Return (x, y) of the center of cell containing provided text 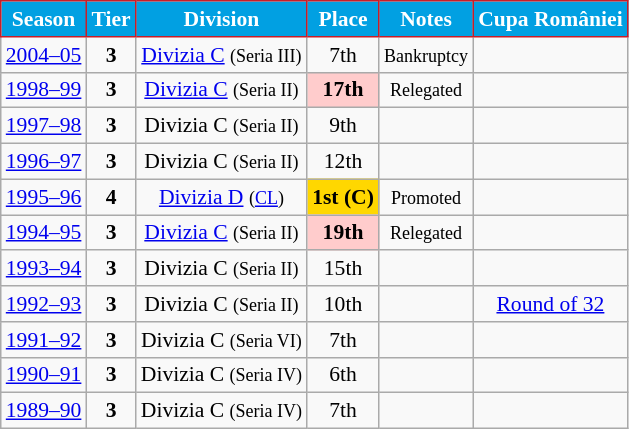
1990–91 (44, 375)
Season (44, 19)
17th (343, 90)
1994–95 (44, 233)
12th (343, 162)
Promoted (426, 197)
Round of 32 (550, 304)
10th (343, 304)
1st (C) (343, 197)
Cupa României (550, 19)
Division (222, 19)
1996–97 (44, 162)
Place (343, 19)
15th (343, 269)
1989–90 (44, 411)
4 (110, 197)
1997–98 (44, 126)
Divizia D (CL) (222, 197)
1991–92 (44, 340)
9th (343, 126)
Divizia C (Seria VI) (222, 340)
Divizia C (Seria III) (222, 55)
Tier (110, 19)
1993–94 (44, 269)
Bankruptcy (426, 55)
6th (343, 375)
2004–05 (44, 55)
1995–96 (44, 197)
1992–93 (44, 304)
1998–99 (44, 90)
Notes (426, 19)
19th (343, 233)
